Determine the [x, y] coordinate at the center of the cell enclosing the given text.  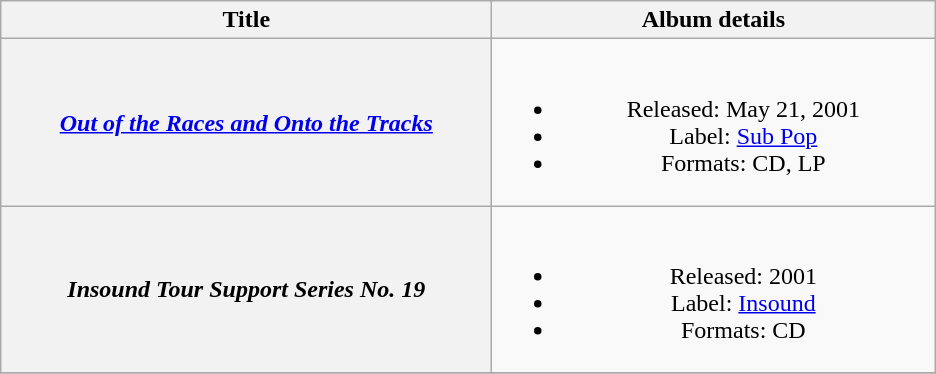
Title [246, 20]
Album details [714, 20]
Insound Tour Support Series No. 19 [246, 290]
Released: May 21, 2001Label: Sub PopFormats: CD, LP [714, 122]
Out of the Races and Onto the Tracks [246, 122]
Released: 2001Label: InsoundFormats: CD [714, 290]
